Provide the [x, y] coordinate of the cell's center where the given text is located.  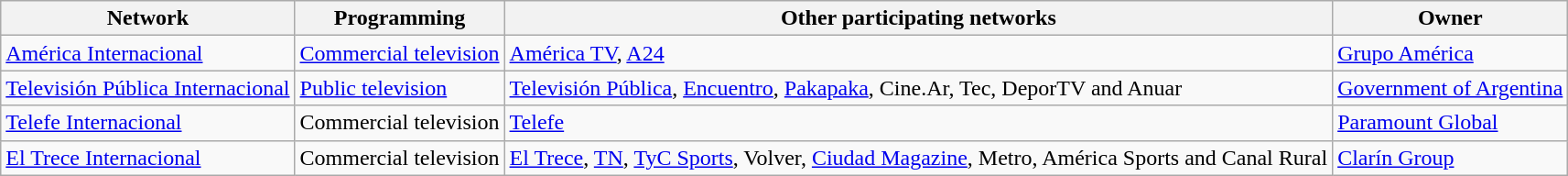
Programming [399, 18]
Grupo América [1450, 53]
Other participating networks [919, 18]
Telefe Internacional [148, 123]
El Trece, TN, TyC Sports, Volver, Ciudad Magazine, Metro, América Sports and Canal Rural [919, 158]
Televisión Pública, Encuentro, Pakapaka, Cine.Ar, Tec, DeporTV and Anuar [919, 88]
Telefe [919, 123]
Televisión Pública Internacional [148, 88]
América Internacional [148, 53]
El Trece Internacional [148, 158]
Owner [1450, 18]
Network [148, 18]
Public television [399, 88]
Government of Argentina [1450, 88]
Paramount Global [1450, 123]
Clarín Group [1450, 158]
América TV, A24 [919, 53]
